Extract the (x, y) coordinate from the center of the cell holding the provided text.  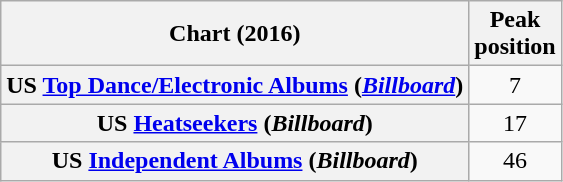
US Top Dance/Electronic Albums (Billboard) (235, 85)
Peakposition (515, 34)
7 (515, 85)
US Independent Albums (Billboard) (235, 161)
17 (515, 123)
46 (515, 161)
Chart (2016) (235, 34)
US Heatseekers (Billboard) (235, 123)
